Extract the [X, Y] coordinate from the center of the cell holding the provided text.  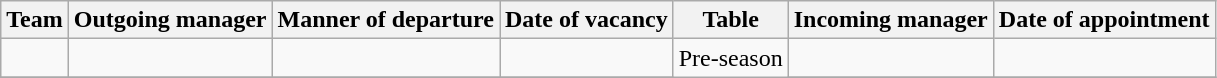
Pre-season [730, 58]
Date of appointment [1104, 20]
Date of vacancy [587, 20]
Team [35, 20]
Manner of departure [386, 20]
Table [730, 20]
Outgoing manager [170, 20]
Incoming manager [890, 20]
